Return (x, y) of the center of cell containing provided text 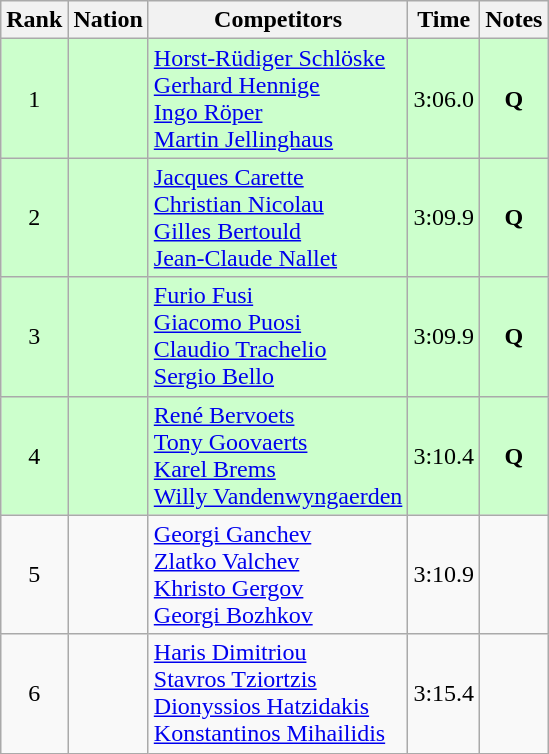
3:10.9 (444, 574)
3:15.4 (444, 694)
Jacques CaretteChristian NicolauGilles BertouldJean-Claude Nallet (278, 218)
Haris DimitriouStavros TziortzisDionyssios HatzidakisKonstantinos Mihailidis (278, 694)
Time (444, 20)
2 (34, 218)
4 (34, 456)
Furio FusiGiacomo PuosiClaudio TrachelioSergio Bello (278, 336)
6 (34, 694)
René BervoetsTony GoovaertsKarel BremsWilly Vandenwyngaerden (278, 456)
Rank (34, 20)
1 (34, 98)
3:10.4 (444, 456)
Nation (108, 20)
Competitors (278, 20)
3:06.0 (444, 98)
Georgi GanchevZlatko ValchevKhristo GergovGeorgi Bozhkov (278, 574)
5 (34, 574)
Notes (514, 20)
3 (34, 336)
Horst-Rüdiger SchlöskeGerhard HennigeIngo RöperMartin Jellinghaus (278, 98)
